Detect which cell encompasses the target text, then output its (x, y) center coordinate. 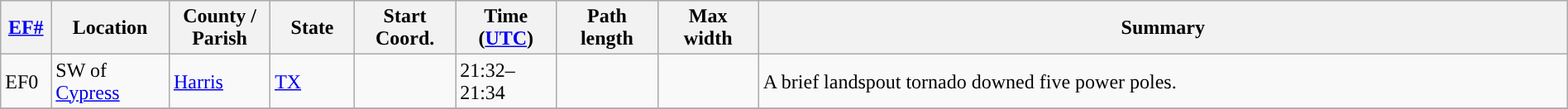
Start Coord. (404, 28)
State (313, 28)
EF0 (26, 81)
21:32–21:34 (506, 81)
TX (313, 81)
Harris (219, 81)
Summary (1163, 28)
A brief landspout tornado downed five power poles. (1163, 81)
County / Parish (219, 28)
Max width (708, 28)
EF# (26, 28)
Time (UTC) (506, 28)
Path length (607, 28)
SW of Cypress (111, 81)
Location (111, 28)
